Scan for the cell matching the given text and deliver its [X, Y] coordinate at center. 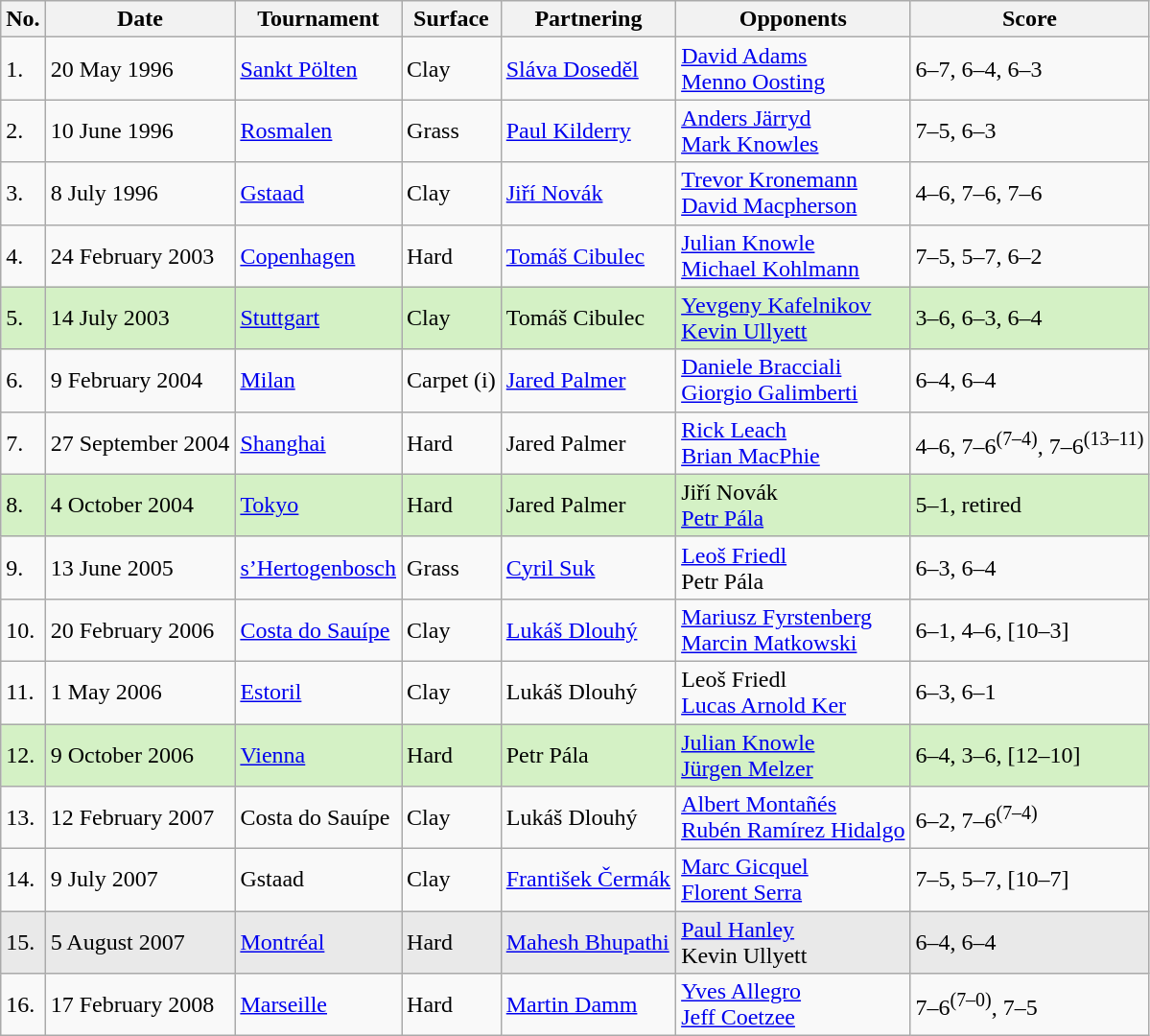
27 September 2004 [140, 443]
Estoril [318, 693]
6–2, 7–6(7–4) [1030, 817]
20 May 1996 [140, 69]
Stuttgart [318, 318]
Julian Knowle Jürgen Melzer [793, 754]
5 August 2007 [140, 942]
4 October 2004 [140, 505]
Vienna [318, 754]
s’Hertogenbosch [318, 568]
6–1, 4–6, [10–3] [1030, 629]
Yevgeny Kafelnikov Kevin Ullyett [793, 318]
1. [23, 69]
Daniele Bracciali Giorgio Galimberti [793, 380]
Jiří Novák [588, 194]
14 July 2003 [140, 318]
4–6, 7–6, 7–6 [1030, 194]
9 October 2006 [140, 754]
4. [23, 255]
Mariusz Fyrstenberg Marcin Matkowski [793, 629]
Yves Allegro Jeff Coetzee [793, 1005]
Mahesh Bhupathi [588, 942]
Sankt Pölten [318, 69]
Rosmalen [318, 130]
Trevor Kronemann David Macpherson [793, 194]
8 July 1996 [140, 194]
13. [23, 817]
5. [23, 318]
9 February 2004 [140, 380]
11. [23, 693]
7–5, 5–7, [10–7] [1030, 881]
Leoš Friedl Petr Pála [793, 568]
Montréal [318, 942]
15. [23, 942]
20 February 2006 [140, 629]
3. [23, 194]
Petr Pála [588, 754]
6–4, 3–6, [12–10] [1030, 754]
Milan [318, 380]
7. [23, 443]
Opponents [793, 19]
Tokyo [318, 505]
24 February 2003 [140, 255]
Leoš Friedl Lucas Arnold Ker [793, 693]
Cyril Suk [588, 568]
9 July 2007 [140, 881]
1 May 2006 [140, 693]
Marc Gicquel Florent Serra [793, 881]
Rick Leach Brian MacPhie [793, 443]
Carpet (i) [452, 380]
7–5, 5–7, 6–2 [1030, 255]
7–6(7–0), 7–5 [1030, 1005]
Partnering [588, 19]
Shanghai [318, 443]
8. [23, 505]
Anders Järryd Mark Knowles [793, 130]
František Čermák [588, 881]
Jiří Novák Petr Pála [793, 505]
10. [23, 629]
12. [23, 754]
Sláva Doseděl [588, 69]
Julian Knowle Michael Kohlmann [793, 255]
Albert Montañés Rubén Ramírez Hidalgo [793, 817]
6–3, 6–4 [1030, 568]
17 February 2008 [140, 1005]
Surface [452, 19]
Date [140, 19]
No. [23, 19]
13 June 2005 [140, 568]
5–1, retired [1030, 505]
Marseille [318, 1005]
Paul Kilderry [588, 130]
12 February 2007 [140, 817]
2. [23, 130]
Tournament [318, 19]
9. [23, 568]
Copenhagen [318, 255]
Paul Hanley Kevin Ullyett [793, 942]
14. [23, 881]
16. [23, 1005]
6. [23, 380]
3–6, 6–3, 6–4 [1030, 318]
Score [1030, 19]
4–6, 7–6(7–4), 7–6(13–11) [1030, 443]
Martin Damm [588, 1005]
10 June 1996 [140, 130]
David Adams Menno Oosting [793, 69]
6–3, 6–1 [1030, 693]
7–5, 6–3 [1030, 130]
6–7, 6–4, 6–3 [1030, 69]
